Detect which cell encompasses the target text, then output its [x, y] center coordinate. 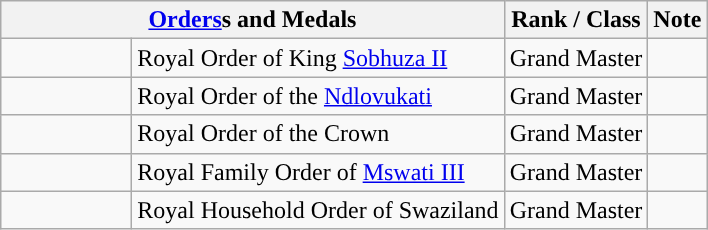
Royal Order of the Crown [318, 134]
Royal Order of King Sobhuza II [318, 58]
Royal Household Order of Swaziland [318, 210]
Royal Order of the Ndlovukati [318, 96]
Orderss and Medals [252, 20]
Note [678, 20]
Royal Family Order of Mswati III [318, 172]
Rank / Class [576, 20]
